Output the (X, Y) coordinate of the center of the cell containing the given text.  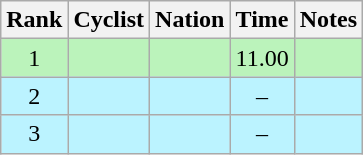
Notes (328, 20)
Nation (190, 20)
Rank (34, 20)
11.00 (262, 58)
Time (262, 20)
Cyclist (109, 20)
3 (34, 134)
2 (34, 96)
1 (34, 58)
